Locate the cell with the specified text and output its [X, Y] center coordinate. 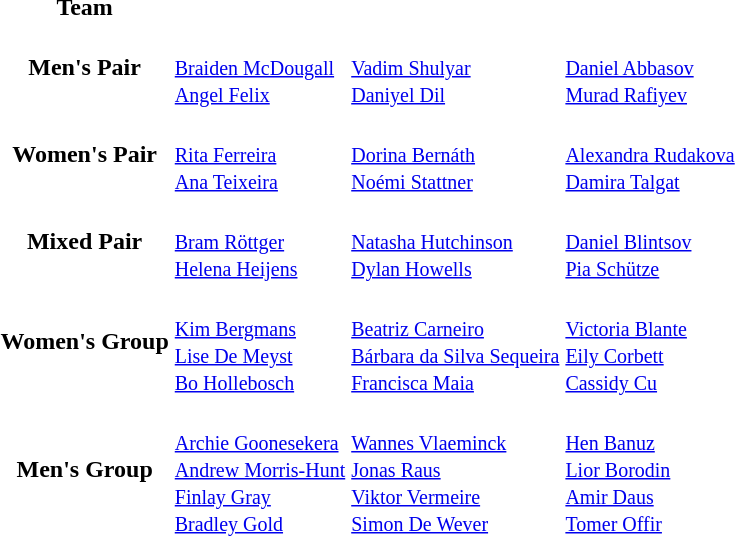
Dorina BernáthNoémi Stattner [456, 154]
Beatriz CarneiroBárbara da Silva SequeiraFrancisca Maia [456, 342]
Braiden McDougallAngel Felix [260, 67]
Natasha HutchinsonDylan Howells [456, 241]
Kim BergmansLise De MeystBo Hollebosch [260, 342]
Vadim ShulyarDaniyel Dil [456, 67]
Bram RöttgerHelena Heijens [260, 241]
Rita FerreiraAna Teixeira [260, 154]
